Search for the cell housing the specified text and yield its (X, Y) center coordinate. 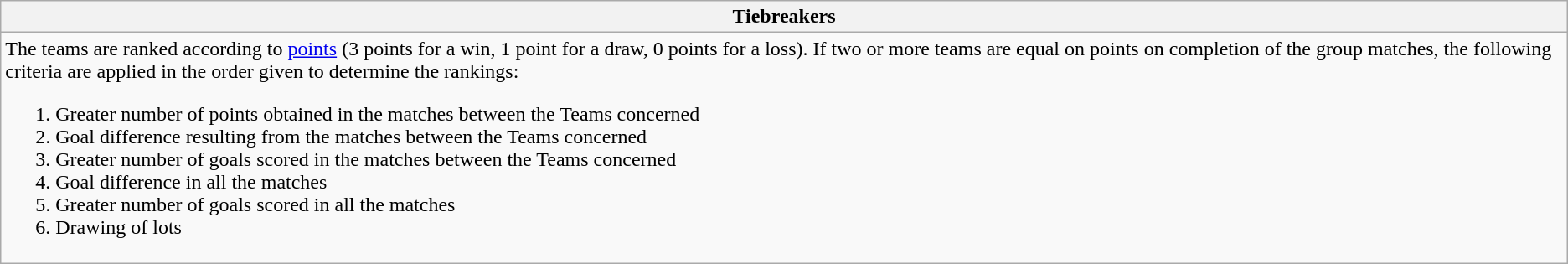
Tiebreakers (784, 17)
